From the cell containing the given text, extract its center point as [X, Y] coordinate. 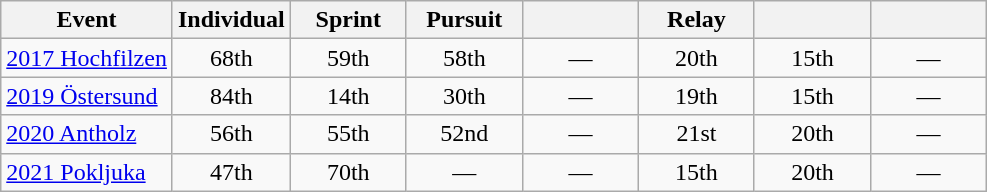
84th [231, 96]
2017 Hochfilzen [87, 58]
52nd [464, 134]
59th [348, 58]
55th [348, 134]
19th [696, 96]
Individual [231, 20]
47th [231, 172]
58th [464, 58]
Sprint [348, 20]
Event [87, 20]
Pursuit [464, 20]
2019 Östersund [87, 96]
Relay [696, 20]
21st [696, 134]
70th [348, 172]
56th [231, 134]
68th [231, 58]
14th [348, 96]
2020 Antholz [87, 134]
30th [464, 96]
2021 Pokljuka [87, 172]
